Find where the given text appears and provide that cell's center as [x, y] coordinate. 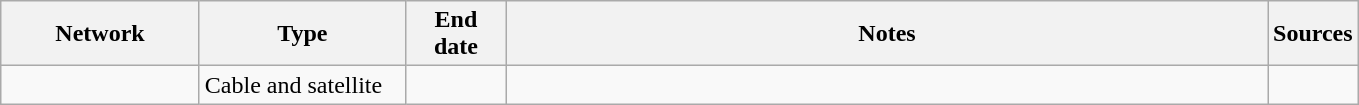
Notes [886, 34]
Type [302, 34]
Cable and satellite [302, 85]
End date [456, 34]
Sources [1314, 34]
Network [100, 34]
